Identify which cell holds the provided text, then report its [x, y] central coordinate. 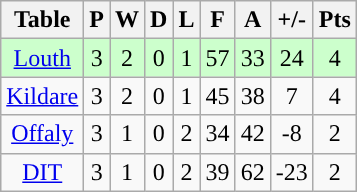
P [97, 20]
38 [252, 96]
A [252, 20]
39 [218, 172]
+/- [292, 20]
57 [218, 58]
D [159, 20]
Table [42, 20]
Offaly [42, 134]
45 [218, 96]
Louth [42, 58]
62 [252, 172]
7 [292, 96]
42 [252, 134]
F [218, 20]
-23 [292, 172]
24 [292, 58]
DIT [42, 172]
Kildare [42, 96]
L [186, 20]
33 [252, 58]
-8 [292, 134]
W [128, 20]
34 [218, 134]
Pts [334, 20]
